Pinpoint the cell where the given text exists, returning its (x, y) midpoint coordinate. 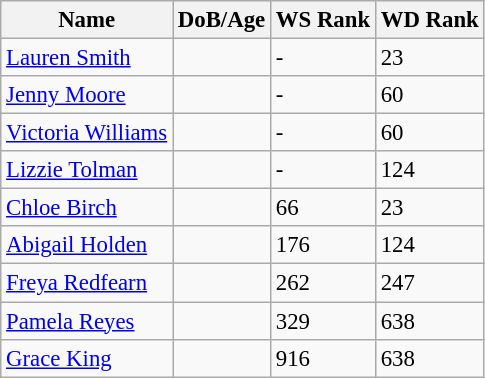
Jenny Moore (87, 95)
262 (322, 283)
Chloe Birch (87, 208)
Abigail Holden (87, 245)
Name (87, 20)
Lizzie Tolman (87, 170)
Lauren Smith (87, 58)
WS Rank (322, 20)
WD Rank (430, 20)
Freya Redfearn (87, 283)
916 (322, 358)
Grace King (87, 358)
176 (322, 245)
329 (322, 321)
247 (430, 283)
Victoria Williams (87, 133)
Pamela Reyes (87, 321)
DoB/Age (222, 20)
66 (322, 208)
